Find where the given text appears and provide that cell's center as (X, Y) coordinate. 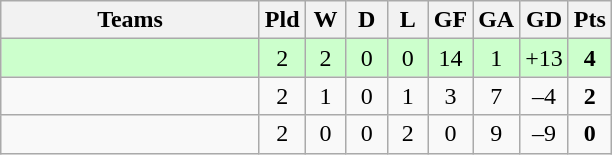
Teams (130, 20)
D (366, 20)
9 (496, 134)
+13 (544, 58)
Pld (282, 20)
4 (590, 58)
3 (450, 96)
–9 (544, 134)
GD (544, 20)
14 (450, 58)
L (408, 20)
W (326, 20)
–4 (544, 96)
GF (450, 20)
7 (496, 96)
Pts (590, 20)
GA (496, 20)
